From the cell containing the given text, extract its center point as (X, Y) coordinate. 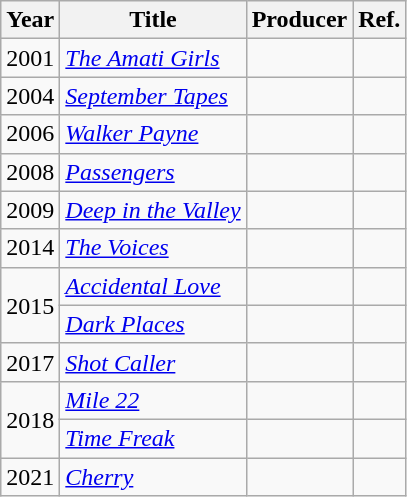
Producer (300, 20)
2008 (30, 172)
Year (30, 20)
Cherry (153, 477)
September Tapes (153, 96)
Title (153, 20)
Passengers (153, 172)
2017 (30, 362)
Time Freak (153, 438)
The Amati Girls (153, 58)
2014 (30, 248)
2018 (30, 419)
Ref. (380, 20)
2001 (30, 58)
2006 (30, 134)
Mile 22 (153, 400)
Walker Payne (153, 134)
2004 (30, 96)
Shot Caller (153, 362)
2015 (30, 305)
2021 (30, 477)
2009 (30, 210)
Accidental Love (153, 286)
The Voices (153, 248)
Deep in the Valley (153, 210)
Dark Places (153, 324)
